Pinpoint the cell where the given text exists, returning its [X, Y] midpoint coordinate. 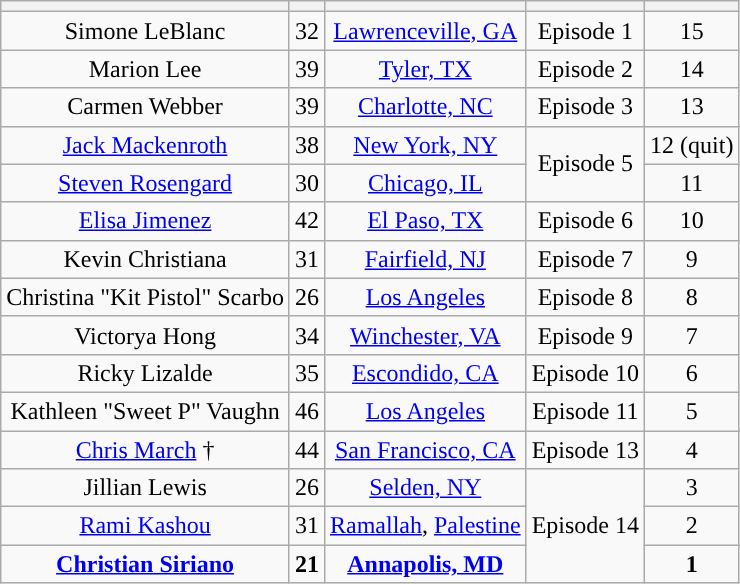
Steven Rosengard [146, 183]
10 [692, 221]
San Francisco, CA [425, 449]
Victorya Hong [146, 335]
Episode 2 [585, 69]
Simone LeBlanc [146, 31]
Lawrenceville, GA [425, 31]
Episode 1 [585, 31]
Marion Lee [146, 69]
Episode 8 [585, 297]
Kathleen "Sweet P" Vaughn [146, 411]
8 [692, 297]
9 [692, 259]
Episode 9 [585, 335]
Selden, NY [425, 488]
30 [306, 183]
Episode 13 [585, 449]
Ramallah, Palestine [425, 526]
Elisa Jimenez [146, 221]
5 [692, 411]
Escondido, CA [425, 373]
Carmen Webber [146, 107]
New York, NY [425, 145]
21 [306, 564]
El Paso, TX [425, 221]
13 [692, 107]
15 [692, 31]
44 [306, 449]
46 [306, 411]
Annapolis, MD [425, 564]
Jillian Lewis [146, 488]
Episode 6 [585, 221]
11 [692, 183]
34 [306, 335]
Winchester, VA [425, 335]
42 [306, 221]
7 [692, 335]
Fairfield, NJ [425, 259]
Ricky Lizalde [146, 373]
35 [306, 373]
Episode 3 [585, 107]
Jack Mackenroth [146, 145]
6 [692, 373]
Episode 14 [585, 526]
12 (quit) [692, 145]
14 [692, 69]
Christina "Kit Pistol" Scarbo [146, 297]
Rami Kashou [146, 526]
Episode 11 [585, 411]
4 [692, 449]
32 [306, 31]
Episode 10 [585, 373]
Episode 5 [585, 164]
1 [692, 564]
Kevin Christiana [146, 259]
Charlotte, NC [425, 107]
Tyler, TX [425, 69]
38 [306, 145]
3 [692, 488]
2 [692, 526]
Christian Siriano [146, 564]
Chris March † [146, 449]
Episode 7 [585, 259]
Chicago, IL [425, 183]
